For the text-containing cell, return its midpoint in [X, Y] coordinate format. 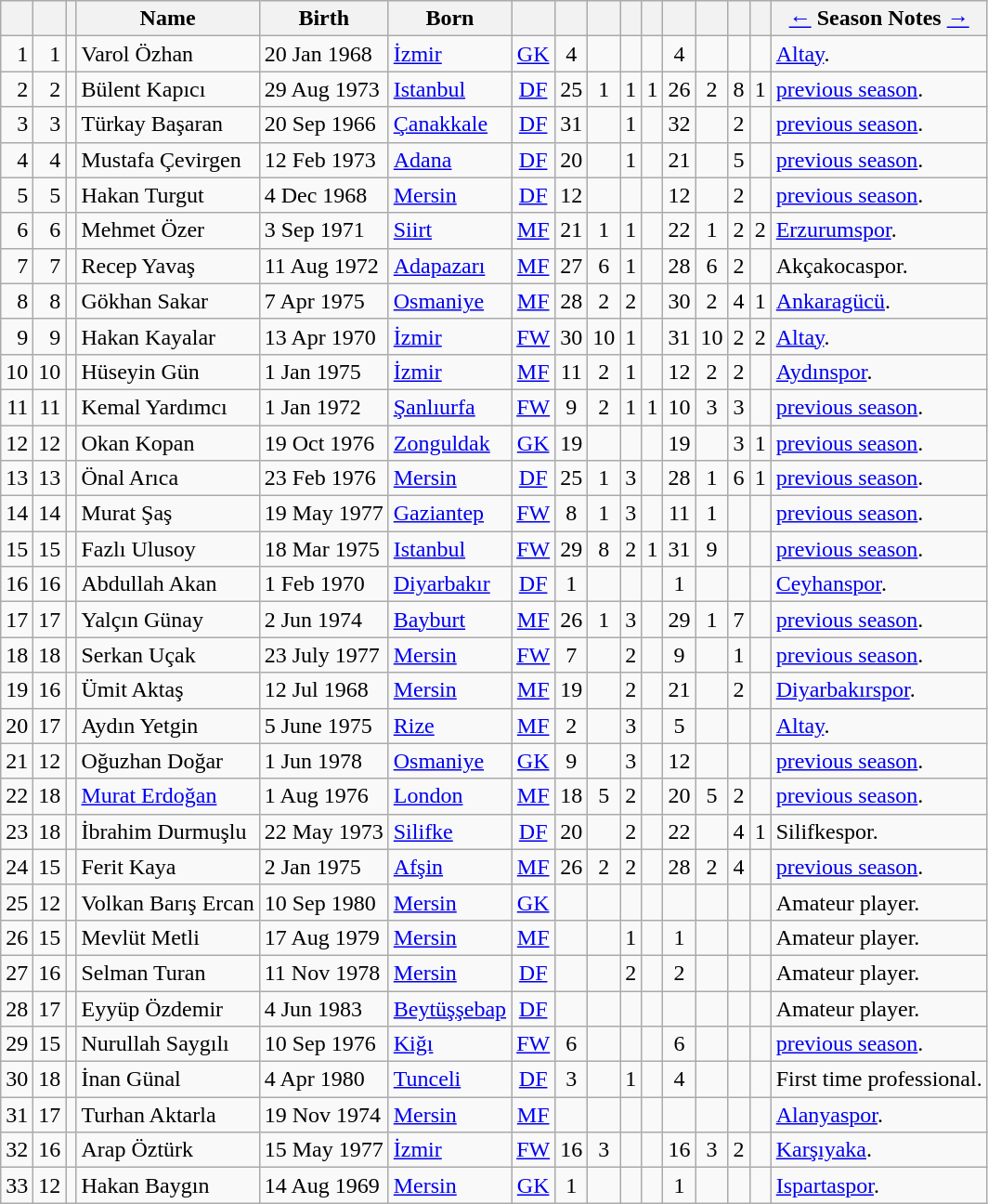
Tunceli [449, 1080]
London [449, 796]
20 Jan 1968 [323, 54]
Born [449, 19]
Varol Özhan [167, 54]
3 Sep 1971 [323, 230]
13 Apr 1970 [323, 336]
Bülent Kapıcı [167, 89]
14 Aug 1969 [323, 1185]
Ümit Aktaş [167, 690]
29 Aug 1973 [323, 89]
First time professional. [878, 1080]
22 May 1973 [323, 831]
Yalçın Günay [167, 620]
Ceyhanspor. [878, 584]
Diyarbakırspor. [878, 690]
Ispartaspor. [878, 1185]
İbrahim Durmuşlu [167, 831]
1 Feb 1970 [323, 584]
← Season Notes → [878, 19]
Fazlı Ulusoy [167, 549]
Akçakocaspor. [878, 266]
10 Sep 1980 [323, 902]
Murat Erdoğan [167, 796]
Name [167, 19]
2 Jun 1974 [323, 620]
Çanakkale [449, 124]
Aydınspor. [878, 372]
Kemal Yardımcı [167, 407]
Mevlüt Metli [167, 937]
Oğuzhan Doğar [167, 761]
33 [17, 1185]
Diyarbakır [449, 584]
Eyyüp Özdemir [167, 1008]
12 Feb 1973 [323, 160]
11 Aug 1972 [323, 266]
19 Nov 1974 [323, 1115]
Hakan Turgut [167, 195]
Alanyaspor. [878, 1115]
Okan Kopan [167, 443]
İnan Günal [167, 1080]
Karşıyaka. [878, 1150]
2 Jan 1975 [323, 867]
18 Mar 1975 [323, 549]
Arap Öztürk [167, 1150]
5 June 1975 [323, 726]
23 Feb 1976 [323, 478]
Gaziantep [449, 514]
17 Aug 1979 [323, 937]
7 Apr 1975 [323, 301]
Gökhan Sakar [167, 301]
Murat Şaş [167, 514]
Serkan Uçak [167, 655]
Volkan Barış Ercan [167, 902]
1 Jan 1972 [323, 407]
Adapazarı [449, 266]
Kiğı [449, 1044]
Şanlıurfa [449, 407]
19 Oct 1976 [323, 443]
Recep Yavaş [167, 266]
Aydın Yetgin [167, 726]
Rize [449, 726]
Hakan Baygın [167, 1185]
10 Sep 1976 [323, 1044]
Ferit Kaya [167, 867]
23 [17, 831]
15 May 1977 [323, 1150]
Nurullah Saygılı [167, 1044]
4 Dec 1968 [323, 195]
23 July 1977 [323, 655]
Erzurumspor. [878, 230]
4 Apr 1980 [323, 1080]
Beytüşşebap [449, 1008]
Zonguldak [449, 443]
Selman Turan [167, 973]
Ankaragücü. [878, 301]
20 Sep 1966 [323, 124]
Afşin [449, 867]
Turhan Aktarla [167, 1115]
11 Nov 1978 [323, 973]
Silifke [449, 831]
Hakan Kayalar [167, 336]
Türkay Başaran [167, 124]
Bayburt [449, 620]
Mehmet Özer [167, 230]
1 Jan 1975 [323, 372]
19 May 1977 [323, 514]
Birth [323, 19]
Abdullah Akan [167, 584]
4 Jun 1983 [323, 1008]
1 Jun 1978 [323, 761]
Silifkespor. [878, 831]
Hüseyin Gün [167, 372]
1 Aug 1976 [323, 796]
Önal Arıca [167, 478]
Mustafa Çevirgen [167, 160]
12 Jul 1968 [323, 690]
Adana [449, 160]
Siirt [449, 230]
24 [17, 867]
